Return the [x, y] coordinate for the center point of the cell that contains the specified text.  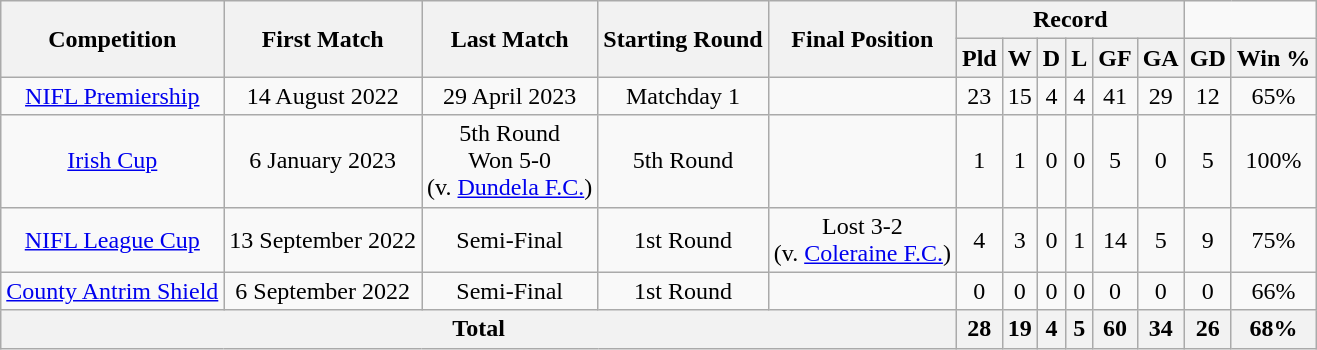
14 August 2022 [323, 96]
75% [1274, 240]
3 [1020, 240]
Final Position [862, 39]
GA [1160, 58]
Competition [112, 39]
34 [1160, 329]
13 September 2022 [323, 240]
Total [479, 329]
Starting Round [683, 39]
60 [1115, 329]
29 [1160, 96]
Win % [1274, 58]
12 [1208, 96]
GD [1208, 58]
L [1080, 58]
W [1020, 58]
66% [1274, 291]
D [1051, 58]
NIFL Premiership [112, 96]
Pld [979, 58]
Irish Cup [112, 161]
41 [1115, 96]
19 [1020, 329]
6 January 2023 [323, 161]
5th Round Won 5-0 (v. Dundela F.C.) [510, 161]
15 [1020, 96]
First Match [323, 39]
Last Match [510, 39]
68% [1274, 329]
GF [1115, 58]
5th Round [683, 161]
23 [979, 96]
26 [1208, 329]
NIFL League Cup [112, 240]
65% [1274, 96]
Lost 3-2 (v. Coleraine F.C.) [862, 240]
County Antrim Shield [112, 291]
28 [979, 329]
14 [1115, 240]
Matchday 1 [683, 96]
6 September 2022 [323, 291]
Record [1070, 20]
100% [1274, 161]
9 [1208, 240]
29 April 2023 [510, 96]
